Return the [X, Y] coordinate for the center point of the cell that contains the specified text.  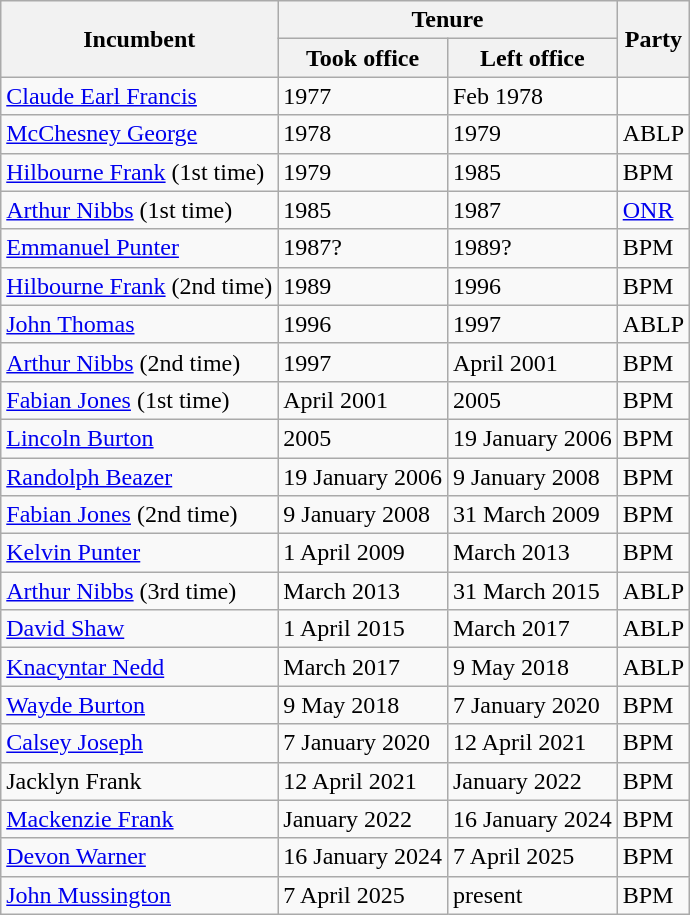
Arthur Nibbs (3rd time) [140, 591]
Wayde Burton [140, 705]
Arthur Nibbs (1st time) [140, 210]
Feb 1978 [532, 96]
Hilbourne Frank (1st time) [140, 172]
Mackenzie Frank [140, 819]
1989 [363, 286]
Fabian Jones (2nd time) [140, 515]
Devon Warner [140, 857]
Lincoln Burton [140, 438]
1 April 2009 [363, 553]
ONR [653, 210]
McChesney George [140, 134]
John Thomas [140, 324]
Jacklyn Frank [140, 781]
Party [653, 39]
Fabian Jones (1st time) [140, 400]
Kelvin Punter [140, 553]
1977 [363, 96]
Tenure [448, 20]
Left office [532, 58]
1987? [363, 248]
Knacyntar Nedd [140, 667]
Arthur Nibbs (2nd time) [140, 362]
Hilbourne Frank (2nd time) [140, 286]
Claude Earl Francis [140, 96]
1987 [532, 210]
present [532, 895]
1 April 2015 [363, 629]
Incumbent [140, 39]
1978 [363, 134]
John Mussington [140, 895]
31 March 2009 [532, 515]
31 March 2015 [532, 591]
1989? [532, 248]
Calsey Joseph [140, 743]
Took office [363, 58]
David Shaw [140, 629]
Randolph Beazer [140, 477]
Emmanuel Punter [140, 248]
